Return [x, y] of the center of cell containing provided text 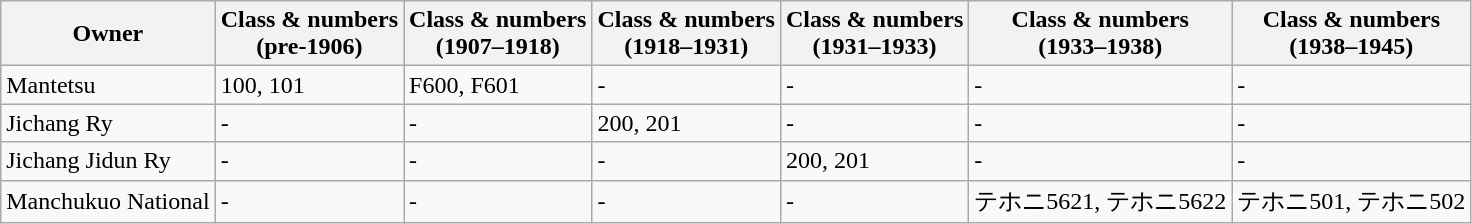
Mantetsu [108, 85]
Owner [108, 34]
Manchukuo National [108, 202]
Jichang Jidun Ry [108, 161]
Class & numbers(1907–1918) [498, 34]
Class & numbers(1938–1945) [1352, 34]
100, 101 [309, 85]
F600, F601 [498, 85]
Class & numbers(pre-1906) [309, 34]
テホニ5621, テホニ5622 [1100, 202]
Class & numbers(1931–1933) [874, 34]
Class & numbers(1933–1938) [1100, 34]
Jichang Ry [108, 123]
テホニ501, テホニ502 [1352, 202]
Class & numbers(1918–1931) [686, 34]
